Return the [x, y] coordinate for the center point of the cell that contains the specified text.  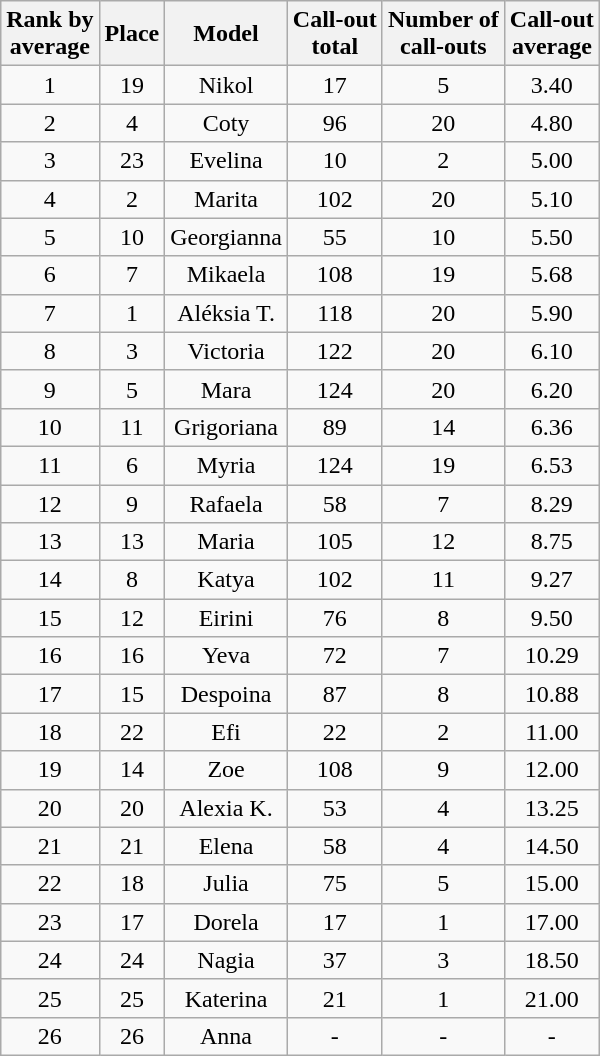
5.68 [552, 275]
Maria [226, 542]
8.75 [552, 542]
10.88 [552, 694]
5.00 [552, 161]
Model [226, 34]
11.00 [552, 732]
Coty [226, 123]
18.50 [552, 960]
21.00 [552, 998]
Yeva [226, 656]
89 [334, 427]
6.20 [552, 389]
Nagia [226, 960]
12.00 [552, 770]
Place [132, 34]
75 [334, 884]
Georgianna [226, 237]
Rank byaverage [50, 34]
5.50 [552, 237]
Call-outtotal [334, 34]
6.53 [552, 465]
Aléksia T. [226, 313]
Julia [226, 884]
96 [334, 123]
9.50 [552, 618]
Despoina [226, 694]
72 [334, 656]
Katerina [226, 998]
5.10 [552, 199]
14.50 [552, 846]
Elena [226, 846]
15.00 [552, 884]
Number ofcall-outs [443, 34]
37 [334, 960]
Eirini [226, 618]
Anna [226, 1036]
76 [334, 618]
Myria [226, 465]
Zoe [226, 770]
Call-outaverage [552, 34]
Nikol [226, 85]
122 [334, 351]
55 [334, 237]
6.10 [552, 351]
Katya [226, 580]
13.25 [552, 808]
5.90 [552, 313]
Efi [226, 732]
Rafaela [226, 503]
Alexia K. [226, 808]
53 [334, 808]
87 [334, 694]
Marita [226, 199]
9.27 [552, 580]
3.40 [552, 85]
8.29 [552, 503]
4.80 [552, 123]
Dorela [226, 922]
Mara [226, 389]
10.29 [552, 656]
Victoria [226, 351]
Grigoriana [226, 427]
Mikaela [226, 275]
Evelina [226, 161]
105 [334, 542]
6.36 [552, 427]
17.00 [552, 922]
118 [334, 313]
